Find where the given text appears and provide that cell's center as (X, Y) coordinate. 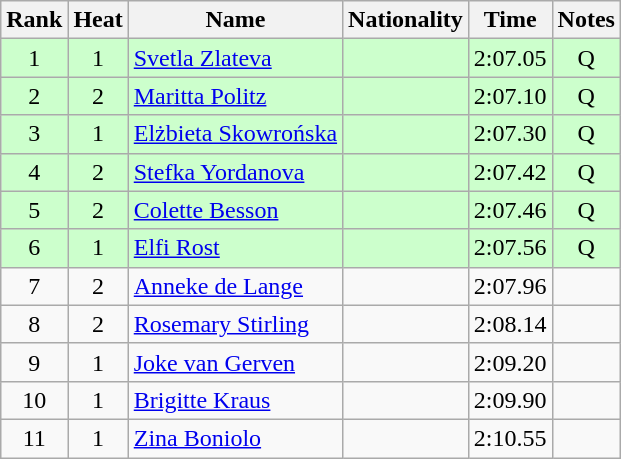
2:09.90 (510, 400)
Svetla Zlateva (235, 58)
Colette Besson (235, 210)
2:07.10 (510, 96)
6 (34, 248)
2:07.56 (510, 248)
Nationality (406, 20)
8 (34, 324)
7 (34, 286)
10 (34, 400)
2:08.14 (510, 324)
Name (235, 20)
Zina Boniolo (235, 438)
Elfi Rost (235, 248)
Rank (34, 20)
2:07.42 (510, 172)
5 (34, 210)
2:07.05 (510, 58)
Heat (98, 20)
3 (34, 134)
Anneke de Lange (235, 286)
Notes (586, 20)
2:07.46 (510, 210)
2:07.30 (510, 134)
Maritta Politz (235, 96)
Brigitte Kraus (235, 400)
Rosemary Stirling (235, 324)
Stefka Yordanova (235, 172)
9 (34, 362)
2:07.96 (510, 286)
Time (510, 20)
2:09.20 (510, 362)
4 (34, 172)
2:10.55 (510, 438)
11 (34, 438)
Joke van Gerven (235, 362)
Elżbieta Skowrońska (235, 134)
